Return (x, y) of the center of cell containing provided text 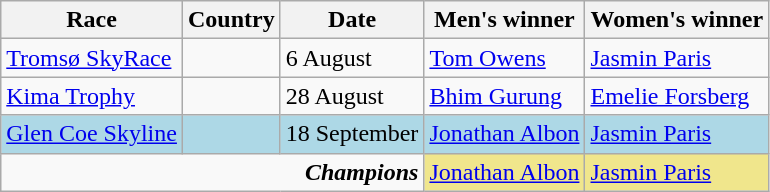
Country (231, 20)
Champions (212, 172)
Race (92, 20)
Tromsø SkyRace (92, 58)
Tom Owens (504, 58)
Date (352, 20)
6 August (352, 58)
Kima Trophy (92, 96)
18 September (352, 134)
Men's winner (504, 20)
28 August (352, 96)
Emelie Forsberg (677, 96)
Women's winner (677, 20)
Glen Coe Skyline (92, 134)
Bhim Gurung (504, 96)
